Determine the (X, Y) coordinate at the center of the cell enclosing the given text.  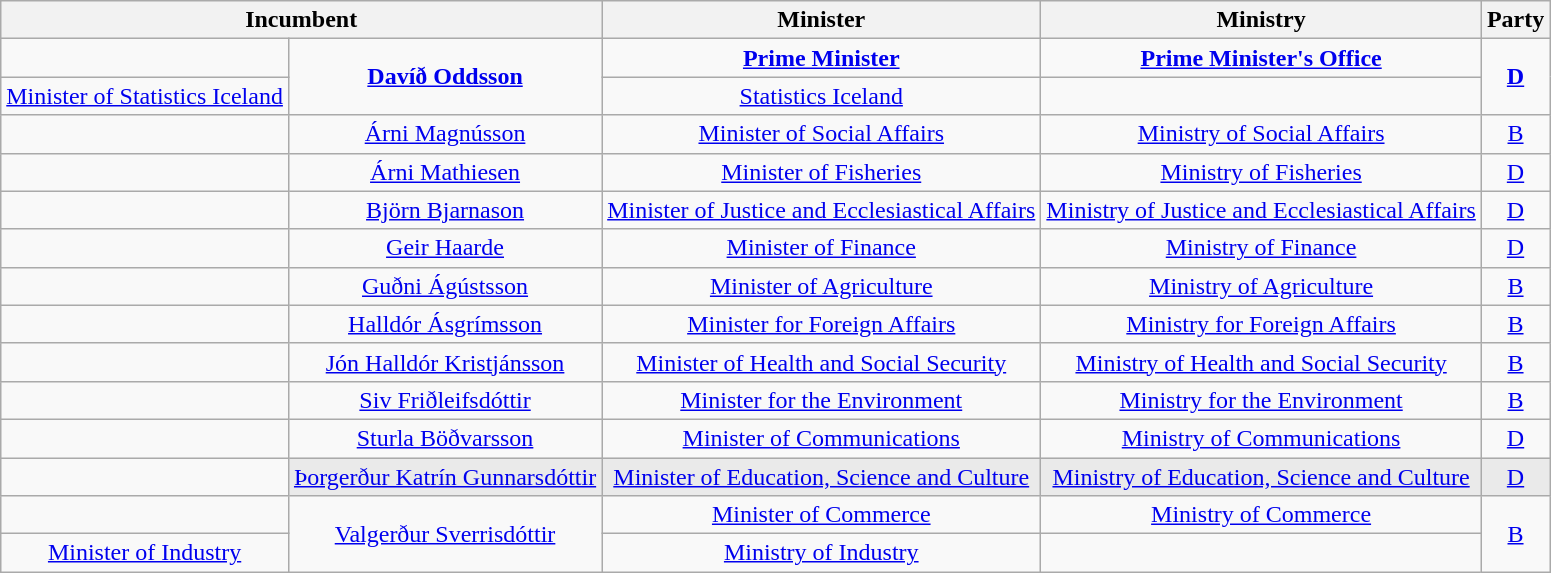
Minister of Industry (145, 553)
Guðni Ágústsson (444, 286)
Party (1515, 20)
Incumbent (302, 20)
Minister of Commerce (822, 515)
Minister of Agriculture (822, 286)
Árni Mathiesen (444, 172)
Ministry of Health and Social Security (1262, 362)
Jón Halldór Kristjánsson (444, 362)
Prime Minister (822, 58)
Ministry of Fisheries (1262, 172)
Sturla Böðvarsson (444, 438)
Minister for Foreign Affairs (822, 324)
Minister of Justice and Ecclesiastical Affairs (822, 210)
Minister of Fisheries (822, 172)
Ministry of Agriculture (1262, 286)
Björn Bjarnason (444, 210)
Minister of Communications (822, 438)
Ministry of Commerce (1262, 515)
Davíð Oddsson (444, 77)
Ministry of Finance (1262, 248)
Halldór Ásgrímsson (444, 324)
Ministry of Industry (822, 553)
Ministry for the Environment (1262, 400)
Ministry of Justice and Ecclesiastical Affairs (1262, 210)
Statistics Iceland (822, 96)
Ministry (1262, 20)
Prime Minister's Office (1262, 58)
Minister of Education, Science and Culture (822, 477)
Minister of Health and Social Security (822, 362)
Minister of Statistics Iceland (145, 96)
Valgerður Sverrisdóttir (444, 534)
Ministry of Social Affairs (1262, 134)
Minister of Social Affairs (822, 134)
Árni Magnússon (444, 134)
Ministry for Foreign Affairs (1262, 324)
Minister for the Environment (822, 400)
Þorgerður Katrín Gunnarsdóttir (444, 477)
Minister (822, 20)
Ministry of Communications (1262, 438)
Ministry of Education, Science and Culture (1262, 477)
Minister of Finance (822, 248)
Geir Haarde (444, 248)
Siv Friðleifsdóttir (444, 400)
